For the text-containing cell, return its midpoint in [X, Y] coordinate format. 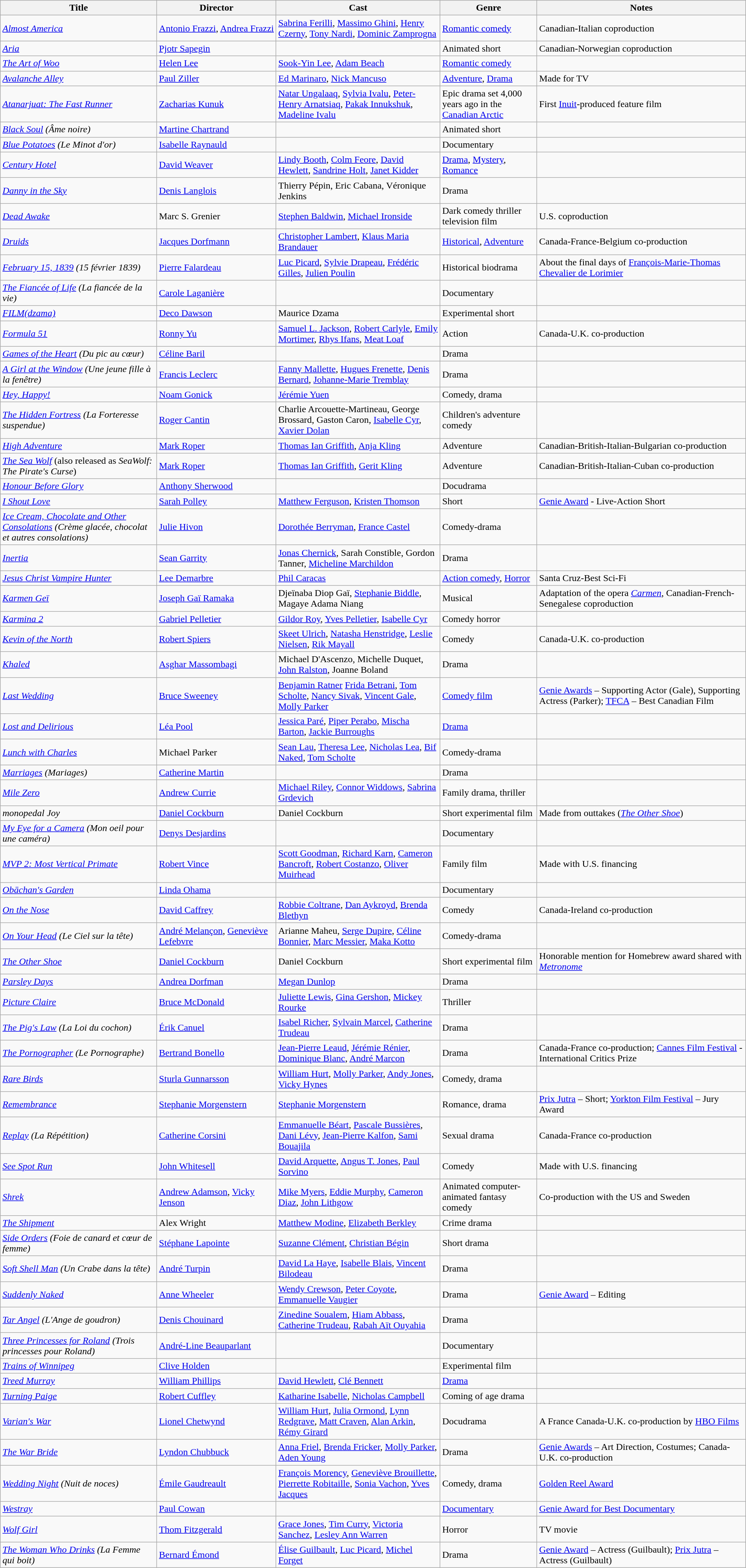
First Inuit-produced feature film [641, 104]
Khaled [79, 665]
Dorothée Berryman, France Castel [358, 527]
Canada-France-Belgium co-production [641, 242]
Anna Friel, Brenda Fricker, Molly Parker, Aden Young [358, 1453]
Robbie Coltrane, Dan Aykroyd, Brenda Blethyn [358, 910]
Director [216, 8]
Trains of Winnipeg [79, 1366]
Bruce Sweeney [216, 696]
A France Canada-U.K. co-production by HBO Films [641, 1422]
Marc S. Grenier [216, 216]
David Weaver [216, 165]
Genie Awards – Supporting Actor (Gale), Supporting Actress (Parker); TFCA – Best Canadian Film [641, 696]
TV movie [641, 1529]
Katharine Isabelle, Nicholas Campbell [358, 1396]
A Girl at the Window (Une jeune fille à la fenêtre) [79, 374]
Side Orders (Foie de canard et cœur de femme) [79, 1243]
Druids [79, 242]
Parsley Days [79, 981]
Élise Guilbault, Luc Picard, Michel Forget [358, 1555]
February 15, 1839 (15 février 1839) [79, 267]
Avalanche Alley [79, 78]
Genie Award – Actress (Guilbault); Prix Jutra – Actress (Guilbault) [641, 1555]
Tar Angel (L'Ange de goudron) [79, 1320]
François Morency, Geneviève Brouillette, Pierrette Robitaille, Sonia Vachon, Yves Jacques [358, 1483]
The Hidden Fortress (La Forteresse suspendue) [79, 420]
Canada-France co-production; Cannes Film Festival - International Critics Prize [641, 1053]
Experimental film [488, 1366]
Genre [488, 8]
Historical, Adventure [488, 242]
Deco Dawson [216, 313]
The Sea Wolf (also released as SeaWolf: The Pirate's Curse) [79, 466]
Canadian-Norwegian coproduction [641, 48]
Zacharias Kunuk [216, 104]
Co-production with the US and Sweden [641, 1197]
Bertrand Bonello [216, 1053]
Made for TV [641, 78]
Title [79, 8]
Sexual drama [488, 1135]
John Whitesell [216, 1166]
Sook-Yin Lee, Adam Beach [358, 63]
Genie Awards – Art Direction, Costumes; Canada-U.K. co-production [641, 1453]
Family film [488, 864]
Denis Langlois [216, 191]
Jessica Paré, Piper Perabo, Mischa Barton, Jackie Burroughs [358, 727]
Alex Wright [216, 1223]
Jesus Christ Vampire Hunter [79, 578]
Suddenly Naked [79, 1294]
Lionel Chetwynd [216, 1422]
Grace Jones, Tim Curry, Victoria Sanchez, Lesley Ann Warren [358, 1529]
Pjotr Sapegin [216, 48]
Canada-France co-production [641, 1135]
Joseph Gaï Ramaka [216, 598]
Carole Laganière [216, 293]
Soft Shell Man (Un Crabe dans la tête) [79, 1268]
The Woman Who Drinks (La Femme qui boit) [79, 1555]
Catherine Corsini [216, 1135]
Skeet Ulrich, Natasha Henstridge, Leslie Nielsen, Rik Mayall [358, 639]
The Shipment [79, 1223]
Thomas Ian Griffith, Gerit Kling [358, 466]
Gildor Roy, Yves Pelletier, Isabelle Cyr [358, 618]
Century Hotel [79, 165]
Julie Hivon [216, 527]
I Shout Love [79, 501]
Christopher Lambert, Klaus Maria Brandauer [358, 242]
Shrek [79, 1197]
Comedy film [488, 696]
Lindy Booth, Colm Feore, David Hewlett, Sandrine Holt, Janet Kidder [358, 165]
Roger Cantin [216, 420]
Martine Chartrand [216, 130]
Jonas Chernick, Sarah Constible, Gordon Tanner, Micheline Marchildon [358, 557]
Sean Lau, Theresa Lee, Nicholas Lea, Bif Naked, Tom Scholte [358, 752]
Black Soul (Âme noire) [79, 130]
Zinedine Soualem, Hiam Abbass, Catherine Trudeau, Rabah Aït Ouyahia [358, 1320]
Matthew Ferguson, Kristen Thomson [358, 501]
Short drama [488, 1243]
Wendy Crewson, Peter Coyote, Emmanuelle Vaugier [358, 1294]
Westray [79, 1509]
Marriages (Mariages) [79, 772]
Dead Awake [79, 216]
Aria [79, 48]
Wedding Night (Nuit de noces) [79, 1483]
David Arquette, Angus T. Jones, Paul Sorvino [358, 1166]
The Pornographer (Le Pornographe) [79, 1053]
My Eye for a Camera (Mon oeil pour une caméra) [79, 833]
Adventure, Drama [488, 78]
See Spot Run [79, 1166]
Denis Chouinard [216, 1320]
Céline Baril [216, 354]
Pierre Falardeau [216, 267]
Clive Holden [216, 1366]
Lunch with Charles [79, 752]
Jacques Dorfmann [216, 242]
The Pig's Law (La Loi du cochon) [79, 1027]
Ed Marinaro, Nick Mancuso [358, 78]
Gabriel Pelletier [216, 618]
Romance, drama [488, 1105]
David Caffrey [216, 910]
The Art of Woo [79, 63]
Linda Ohama [216, 890]
Notes [641, 8]
William Hurt, Julia Ormond, Lynn Redgrave, Matt Craven, Alan Arkin, Rémy Girard [358, 1422]
Antonio Frazzi, Andrea Frazzi [216, 28]
Karmen Geï [79, 598]
Stéphane Lapointe [216, 1243]
Catherine Martin [216, 772]
André Turpin [216, 1268]
Adaptation of the opera Carmen, Canadian-French-Senegalese coproduction [641, 598]
Danny in the Sky [79, 191]
Jean-Pierre Leaud, Jérémie Rénier, Dominique Blanc, André Marcon [358, 1053]
Varian's War [79, 1422]
Thriller [488, 1002]
The War Bride [79, 1453]
Thom Fitzgerald [216, 1529]
Mike Myers, Eddie Murphy, Cameron Diaz, John Lithgow [358, 1197]
On the Nose [79, 910]
Obāchan's Garden [79, 890]
Matthew Modine, Elizabeth Berkley [358, 1223]
Kevin of the North [79, 639]
Helen Lee [216, 63]
Coming of age drama [488, 1396]
Mile Zero [79, 793]
Wolf Girl [79, 1529]
William Phillips [216, 1381]
Canadian-Italian coproduction [641, 28]
Canadian-British-Italian-Cuban co-production [641, 466]
monopedal Joy [79, 813]
Maurice Dzama [358, 313]
Genie Award - Live-Action Short [641, 501]
Canada-Ireland co-production [641, 910]
High Adventure [79, 446]
Ronny Yu [216, 334]
Robert Spiers [216, 639]
Denys Desjardins [216, 833]
Michael D'Ascenzo, Michelle Duquet, John Ralston, Joanne Boland [358, 665]
Blue Potatoes (Le Minot d'or) [79, 144]
Sarah Polley [216, 501]
Djeïnaba Diop Gaï, Stephanie Biddle, Magaye Adama Niang [358, 598]
FILM(dzama) [79, 313]
Karmina 2 [79, 618]
Anthony Sherwood [216, 486]
Thomas Ian Griffith, Anja Kling [358, 446]
Remembrance [79, 1105]
Children's adventure comedy [488, 420]
Charlie Arcouette-Martineau, George Brossard, Gaston Caron, Isabelle Cyr, Xavier Dolan [358, 420]
Canadian-British-Italian-Bulgarian co-production [641, 446]
Hey, Happy! [79, 394]
Crime drama [488, 1223]
Léa Pool [216, 727]
Phil Caracas [358, 578]
Emmanuelle Béart, Pascale Bussières, Dani Lévy, Jean-Pierre Kalfon, Sami Bouajila [358, 1135]
Family drama, thriller [488, 793]
André-Line Beauparlant [216, 1346]
David La Haye, Isabelle Blais, Vincent Bilodeau [358, 1268]
The Fiancée of Life (La fiancée de la vie) [79, 293]
Turning Paige [79, 1396]
Émile Gaudreault [216, 1483]
Almost America [79, 28]
Paul Ziller [216, 78]
Michael Parker [216, 752]
Genie Award – Editing [641, 1294]
Luc Picard, Sylvie Drapeau, Frédéric Gilles, Julien Poulin [358, 267]
Inertia [79, 557]
Golden Reel Award [641, 1483]
Arianne Maheu, Serge Dupire, Céline Bonnier, Marc Messier, Maka Kotto [358, 935]
MVP 2: Most Vertical Primate [79, 864]
Drama, Mystery, Romance [488, 165]
Isabelle Raynauld [216, 144]
Picture Claire [79, 1002]
Ice Cream, Chocolate and Other Consolations (Crème glacée, chocolat et autres consolations) [79, 527]
William Hurt, Molly Parker, Andy Jones, Vicky Hynes [358, 1079]
On Your Head (Le Ciel sur la tête) [79, 935]
Bruce McDonald [216, 1002]
Michael Riley, Connor Widdows, Sabrina Grdevich [358, 793]
Last Wedding [79, 696]
Formula 51 [79, 334]
Prix Jutra – Short; Yorkton Film Festival – Jury Award [641, 1105]
Bernard Émond [216, 1555]
Robert Vince [216, 864]
Noam Gonick [216, 394]
Made from outtakes (The Other Shoe) [641, 813]
The Other Shoe [79, 961]
Érik Canuel [216, 1027]
Juliette Lewis, Gina Gershon, Mickey Rourke [358, 1002]
Honour Before Glory [79, 486]
Honorable mention for Homebrew award shared with Metronome [641, 961]
Anne Wheeler [216, 1294]
Andrea Dorfman [216, 981]
Suzanne Clément, Christian Bégin [358, 1243]
Animated computer-animated fantasy comedy [488, 1197]
Comedy horror [488, 618]
André Melançon, Geneviève Lefebvre [216, 935]
Treed Murray [79, 1381]
Andrew Adamson, Vicky Jenson [216, 1197]
Short [488, 501]
Lee Demarbre [216, 578]
U.S. coproduction [641, 216]
Replay (La Répétition) [79, 1135]
Megan Dunlop [358, 981]
Lost and Delirious [79, 727]
Musical [488, 598]
Stephen Baldwin, Michael Ironside [358, 216]
Asghar Massombagi [216, 665]
Horror [488, 1529]
Games of the Heart (Du pic au cœur) [79, 354]
Atanarjuat: The Fast Runner [79, 104]
Epic drama set 4,000 years ago in the Canadian Arctic [488, 104]
Lyndon Chubbuck [216, 1453]
Action comedy, Horror [488, 578]
David Hewlett, Clé Bennett [358, 1381]
Isabel Richer, Sylvain Marcel, Catherine Trudeau [358, 1027]
Fanny Mallette, Hugues Frenette, Denis Bernard, Johanne-Marie Tremblay [358, 374]
About the final days of François-Marie-Thomas Chevalier de Lorimier [641, 267]
Scott Goodman, Richard Karn, Cameron Bancroft, Robert Costanzo, Oliver Muirhead [358, 864]
Francis Leclerc [216, 374]
Three Princesses for Roland (Trois princesses pour Roland) [79, 1346]
Santa Cruz-Best Sci-Fi [641, 578]
Benjamin Ratner Frida Betrani, Tom Scholte, Nancy Sivak, Vincent Gale, Molly Parker [358, 696]
Sturla Gunnarsson [216, 1079]
Historical biodrama [488, 267]
Paul Cowan [216, 1509]
Cast [358, 8]
Action [488, 334]
Natar Ungalaaq, Sylvia Ivalu, Peter-Henry Arnatsiaq, Pakak Innukshuk, Madeline Ivalu [358, 104]
Sabrina Ferilli, Massimo Ghini, Henry Czerny, Tony Nardi, Dominic Zamprogna [358, 28]
Jérémie Yuen [358, 394]
Sean Garrity [216, 557]
Samuel L. Jackson, Robert Carlyle, Emily Mortimer, Rhys Ifans, Meat Loaf [358, 334]
Rare Birds [79, 1079]
Genie Award for Best Documentary [641, 1509]
Dark comedy thriller television film [488, 216]
Thierry Pépin, Eric Cabana, Véronique Jenkins [358, 191]
Experimental short [488, 313]
Robert Cuffley [216, 1396]
Andrew Currie [216, 793]
